Extract the (X, Y) coordinate from the center of the cell holding the provided text.  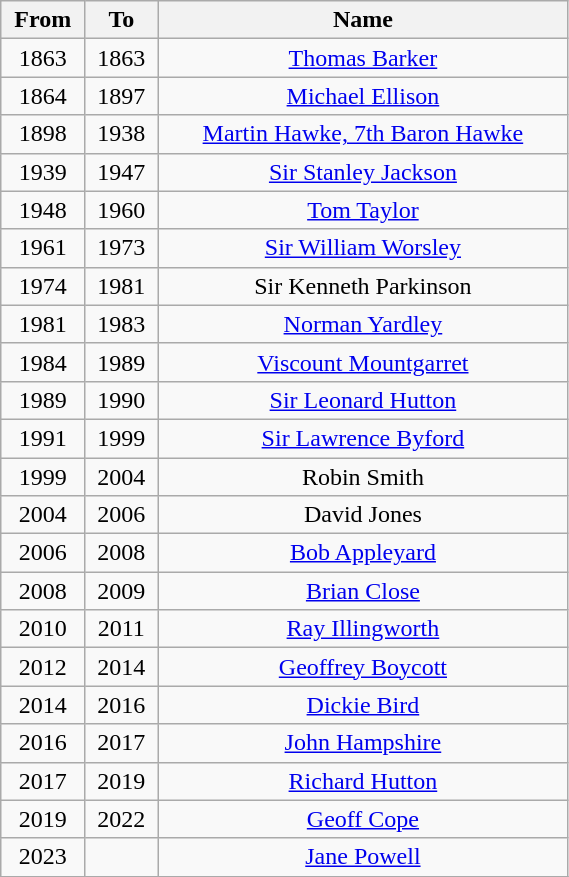
1990 (122, 400)
Tom Taylor (363, 210)
Geoff Cope (363, 819)
1973 (122, 248)
Brian Close (363, 591)
Geoffrey Boycott (363, 667)
1974 (43, 286)
Michael Ellison (363, 96)
1898 (43, 134)
1983 (122, 324)
1948 (43, 210)
Sir Leonard Hutton (363, 400)
1897 (122, 96)
1939 (43, 172)
2022 (122, 819)
To (122, 20)
From (43, 20)
Martin Hawke, 7th Baron Hawke (363, 134)
Richard Hutton (363, 781)
Dickie Bird (363, 705)
1947 (122, 172)
Ray Illingworth (363, 629)
John Hampshire (363, 743)
David Jones (363, 515)
2011 (122, 629)
2023 (43, 857)
2012 (43, 667)
Thomas Barker (363, 58)
Norman Yardley (363, 324)
1938 (122, 134)
Jane Powell (363, 857)
Robin Smith (363, 477)
Viscount Mountgarret (363, 362)
2010 (43, 629)
Sir Stanley Jackson (363, 172)
Sir Lawrence Byford (363, 438)
Name (363, 20)
Sir Kenneth Parkinson (363, 286)
Bob Appleyard (363, 553)
2009 (122, 591)
Sir William Worsley (363, 248)
1961 (43, 248)
1960 (122, 210)
1984 (43, 362)
1991 (43, 438)
1864 (43, 96)
